Output the [X, Y] coordinate of the center of the cell containing the given text.  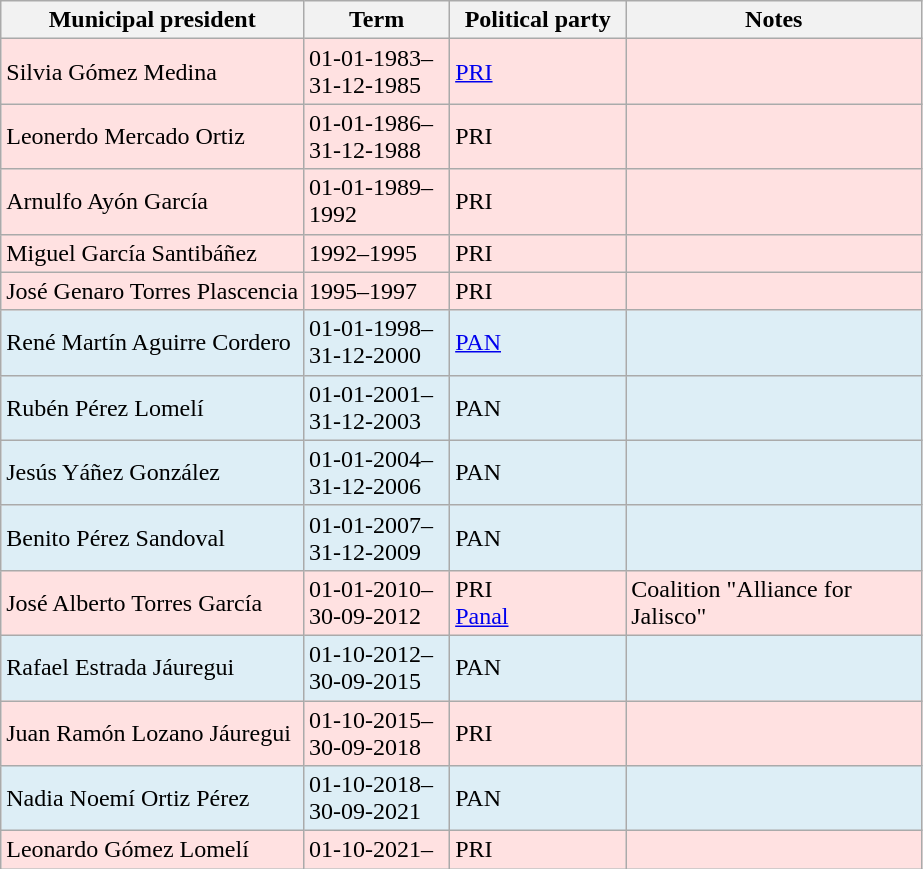
René Martín Aguirre Cordero [152, 342]
Silvia Gómez Medina [152, 72]
Municipal president [152, 20]
01-01-1989–1992 [377, 202]
01-10-2021– [377, 850]
01-10-2015–30-09-2018 [377, 732]
1995–1997 [377, 291]
Term [377, 20]
Notes [774, 20]
01-01-2004–31-12-2006 [377, 472]
01-10-2018–30-09-2021 [377, 798]
Arnulfo Ayón García [152, 202]
01-01-2007–31-12-2009 [377, 538]
Jesús Yáñez González [152, 472]
Political party [538, 20]
Miguel García Santibáñez [152, 253]
01-01-2010–30-09-2012 [377, 602]
01-01-1998–31-12-2000 [377, 342]
01-01-2001–31-12-2003 [377, 408]
Rubén Pérez Lomelí [152, 408]
Leonardo Gómez Lomelí [152, 850]
Nadia Noemí Ortiz Pérez [152, 798]
01-01-1986–31-12-1988 [377, 136]
01-10-2012–30-09-2015 [377, 668]
Rafael Estrada Jáuregui [152, 668]
Benito Pérez Sandoval [152, 538]
Leonerdo Mercado Ortiz [152, 136]
01-01-1983–31-12-1985 [377, 72]
1992–1995 [377, 253]
Coalition "Alliance for Jalisco" [774, 602]
José Alberto Torres García [152, 602]
PRI Panal [538, 602]
José Genaro Torres Plascencia [152, 291]
Juan Ramón Lozano Jáuregui [152, 732]
